Determine the (X, Y) coordinate at the center of the cell enclosing the given text.  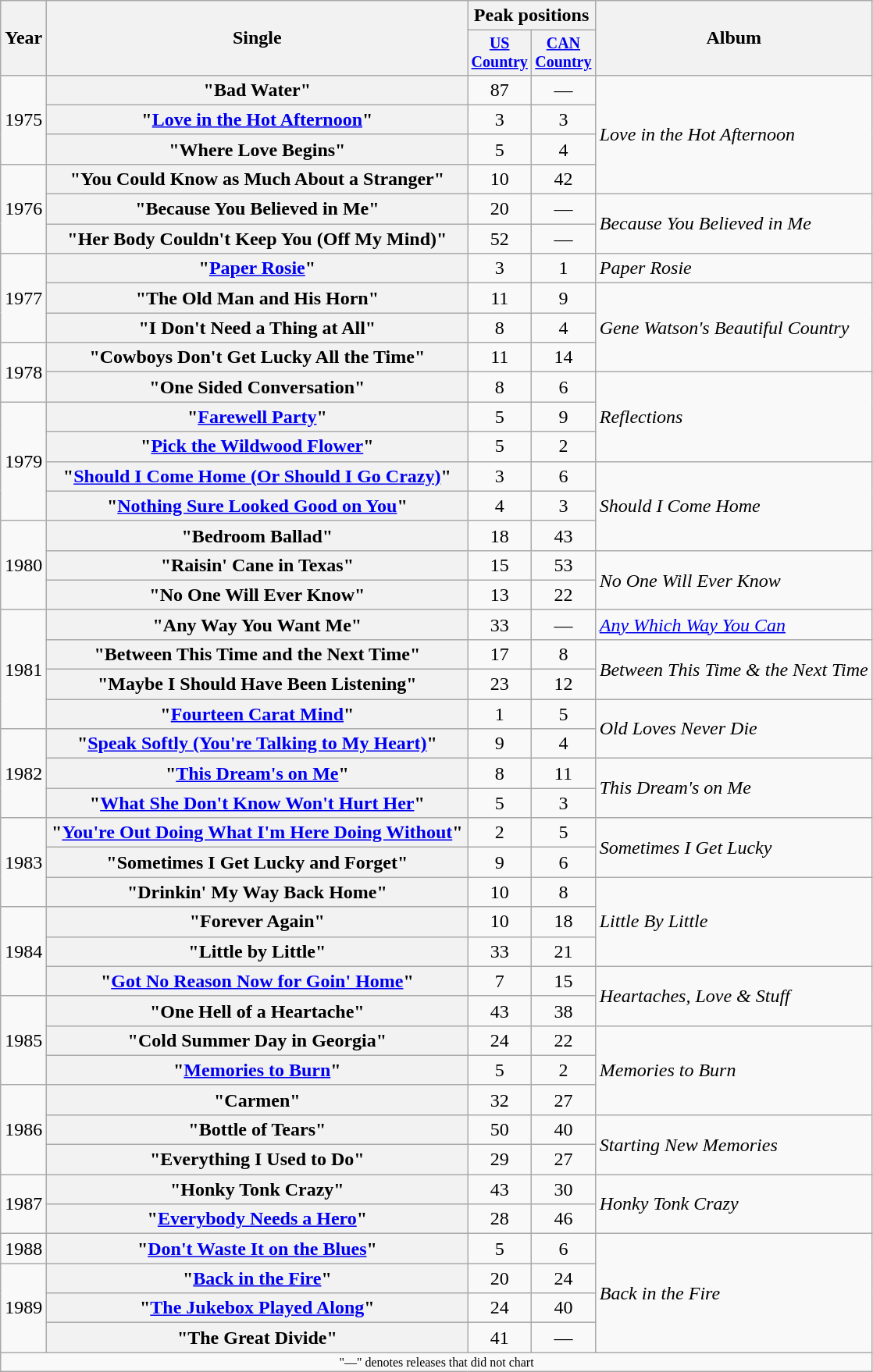
Album (734, 38)
Gene Watson's Beautiful Country (734, 328)
"Farewell Party" (258, 417)
"—" denotes releases that did not chart (437, 1362)
1980 (23, 565)
"What She Don't Know Won't Hurt Her" (258, 803)
38 (564, 1011)
52 (500, 239)
"One Hell of a Heartache" (258, 1011)
"Honky Tonk Crazy" (258, 1189)
"Memories to Burn" (258, 1070)
1985 (23, 1040)
1975 (23, 119)
28 (500, 1219)
1979 (23, 461)
"Cold Summer Day in Georgia" (258, 1040)
17 (500, 654)
53 (564, 565)
"Sometimes I Get Lucky and Forget" (258, 862)
46 (564, 1219)
"The Old Man and His Horn" (258, 298)
"Her Body Couldn't Keep You (Off My Mind)" (258, 239)
"Nothing Sure Looked Good on You" (258, 506)
Because You Believed in Me (734, 224)
"Everything I Used to Do" (258, 1160)
32 (500, 1100)
"Between This Time and the Next Time" (258, 654)
Memories to Burn (734, 1070)
41 (500, 1338)
13 (500, 595)
This Dream's on Me (734, 788)
29 (500, 1160)
Little By Little (734, 922)
"Paper Rosie" (258, 268)
7 (500, 981)
"Speak Softly (You're Talking to My Heart)" (258, 744)
"Back in the Fire" (258, 1278)
"One Sided Conversation" (258, 387)
"You're Out Doing What I'm Here Doing Without" (258, 833)
1982 (23, 773)
"Drinkin' My Way Back Home" (258, 892)
Old Loves Never Die (734, 729)
"Where Love Begins" (258, 149)
US Country (500, 53)
Peak positions (531, 16)
1984 (23, 951)
1981 (23, 669)
"Fourteen Carat Mind" (258, 714)
1986 (23, 1129)
"Carmen" (258, 1100)
87 (500, 90)
30 (564, 1189)
Should I Come Home (734, 506)
No One Will Ever Know (734, 580)
Starting New Memories (734, 1144)
"The Jukebox Played Along" (258, 1308)
"Maybe I Should Have Been Listening" (258, 684)
1978 (23, 372)
"Pick the Wildwood Flower" (258, 446)
"Bedroom Ballad" (258, 535)
"Everybody Needs a Hero" (258, 1219)
Between This Time & the Next Time (734, 669)
Honky Tonk Crazy (734, 1204)
1988 (23, 1249)
1977 (23, 298)
Reflections (734, 417)
Love in the Hot Afternoon (734, 134)
"Don't Waste It on the Blues" (258, 1249)
1983 (23, 862)
Paper Rosie (734, 268)
1976 (23, 208)
"Because You Believed in Me" (258, 209)
"Bottle of Tears" (258, 1129)
"This Dream's on Me" (258, 773)
"Cowboys Don't Get Lucky All the Time" (258, 357)
1989 (23, 1308)
"Little by Little" (258, 951)
Year (23, 38)
1987 (23, 1204)
Back in the Fire (734, 1293)
14 (564, 357)
"Love in the Hot Afternoon" (258, 119)
12 (564, 684)
CAN Country (564, 53)
"Any Way You Want Me" (258, 624)
50 (500, 1129)
"Should I Come Home (Or Should I Go Crazy)" (258, 476)
Heartaches, Love & Stuff (734, 996)
"Raisin' Cane in Texas" (258, 565)
42 (564, 179)
"Forever Again" (258, 922)
"No One Will Ever Know" (258, 595)
Single (258, 38)
"Bad Water" (258, 90)
Any Which Way You Can (734, 624)
"Got No Reason Now for Goin' Home" (258, 981)
21 (564, 951)
"You Could Know as Much About a Stranger" (258, 179)
23 (500, 684)
Sometimes I Get Lucky (734, 848)
"I Don't Need a Thing at All" (258, 328)
"The Great Divide" (258, 1338)
